Output the (X, Y) coordinate of the center of the cell containing the given text.  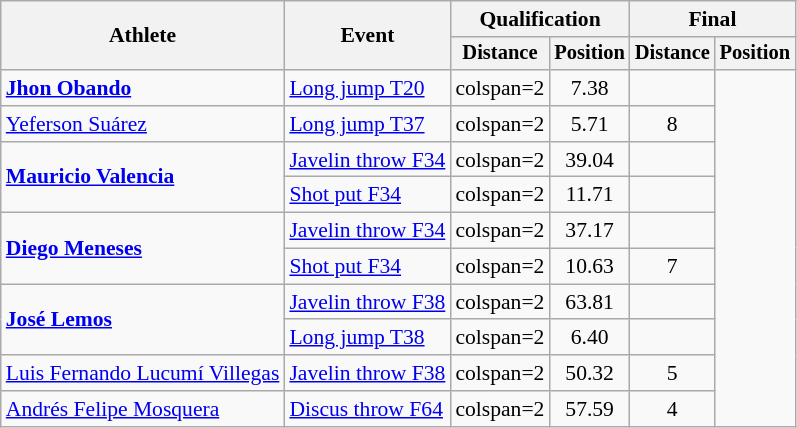
Long jump T20 (367, 88)
Jhon Obando (143, 88)
Diego Meneses (143, 248)
4 (672, 409)
Discus throw F64 (367, 409)
8 (672, 124)
10.63 (589, 267)
Luis Fernando Lucumí Villegas (143, 373)
5.71 (589, 124)
José Lemos (143, 320)
37.17 (589, 231)
6.40 (589, 338)
57.59 (589, 409)
50.32 (589, 373)
7 (672, 267)
Qualification (540, 19)
Long jump T37 (367, 124)
11.71 (589, 195)
Mauricio Valencia (143, 178)
Andrés Felipe Mosquera (143, 409)
63.81 (589, 302)
5 (672, 373)
7.38 (589, 88)
Yeferson Suárez (143, 124)
Final (712, 19)
Long jump T38 (367, 338)
39.04 (589, 160)
Athlete (143, 36)
Event (367, 36)
